Pinpoint the cell where the given text exists, returning its [X, Y] midpoint coordinate. 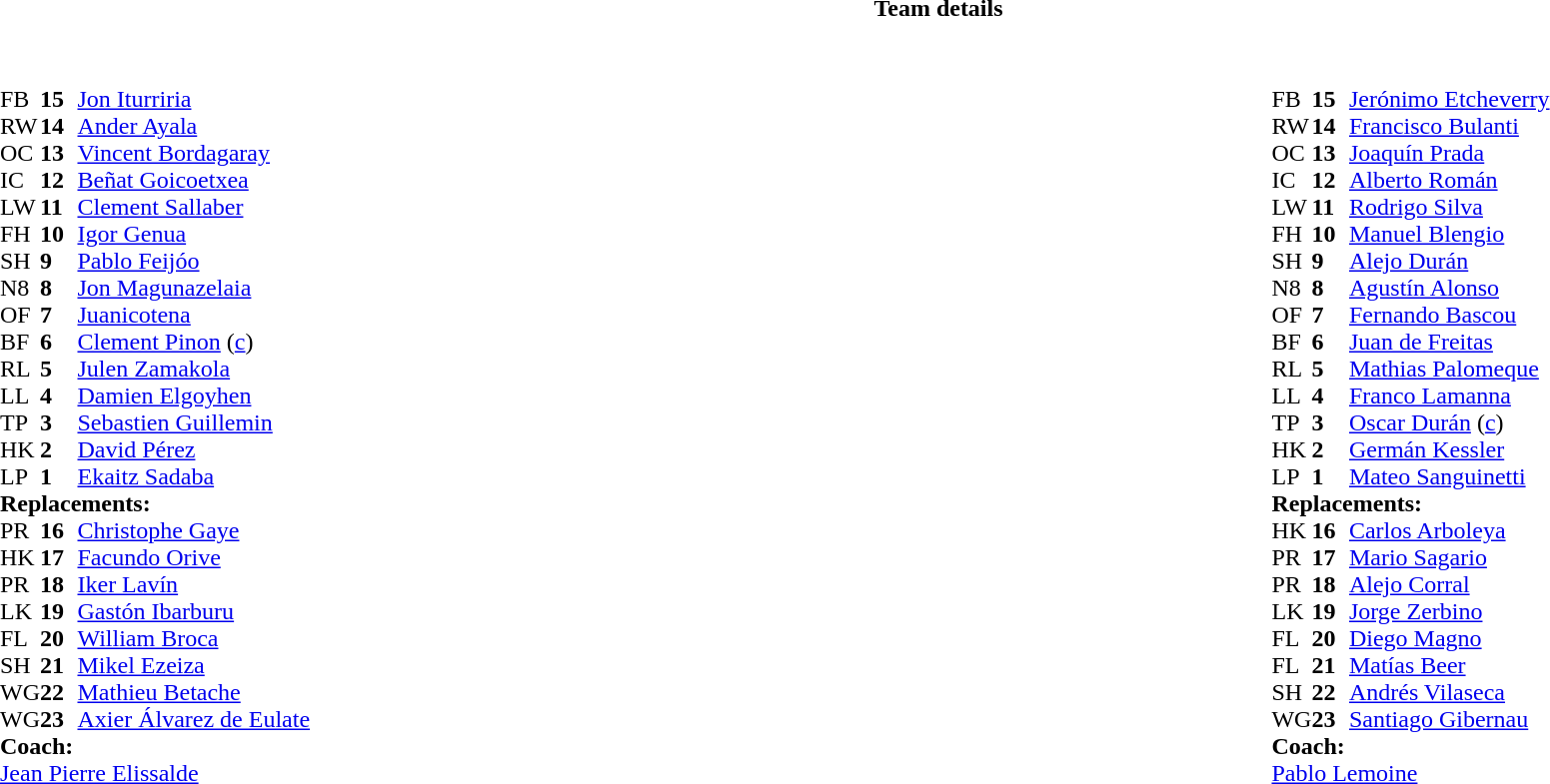
Iker Lavín [194, 585]
Jon Iturriria [194, 100]
Juanicotena [194, 316]
Oscar Durán (c) [1449, 423]
Rodrigo Silva [1449, 208]
Facundo Orive [194, 557]
Manuel Blengio [1449, 234]
Alejo Durán [1449, 262]
Vincent Bordagaray [194, 154]
Francisco Bulanti [1449, 126]
Pablo Feijóo [194, 262]
Ander Ayala [194, 126]
Alberto Román [1449, 180]
Diego Magno [1449, 639]
Gastón Ibarburu [194, 611]
Mathieu Betache [194, 693]
Alejo Corral [1449, 585]
Julen Zamakola [194, 370]
Clement Sallaber [194, 208]
Jerónimo Etcheverry [1449, 100]
Ekaitz Sadaba [194, 477]
Juan de Freitas [1449, 342]
Christophe Gaye [194, 531]
William Broca [194, 639]
Santiago Gibernau [1449, 719]
Agustín Alonso [1449, 288]
David Pérez [194, 449]
Axier Álvarez de Eulate [194, 719]
Jon Magunazelaia [194, 288]
Mateo Sanguinetti [1449, 477]
Sebastien Guillemin [194, 423]
Beñat Goicoetxea [194, 180]
Mikel Ezeiza [194, 665]
Jorge Zerbino [1449, 611]
Clement Pinon (c) [194, 342]
Mario Sagario [1449, 557]
Andrés Vilaseca [1449, 693]
Joaquín Prada [1449, 154]
Matías Beer [1449, 665]
Franco Lamanna [1449, 395]
Igor Genua [194, 234]
Damien Elgoyhen [194, 395]
Fernando Bascou [1449, 316]
Germán Kessler [1449, 449]
Mathias Palomeque [1449, 370]
Carlos Arboleya [1449, 531]
